Scan for the cell matching the given text and deliver its (X, Y) coordinate at center. 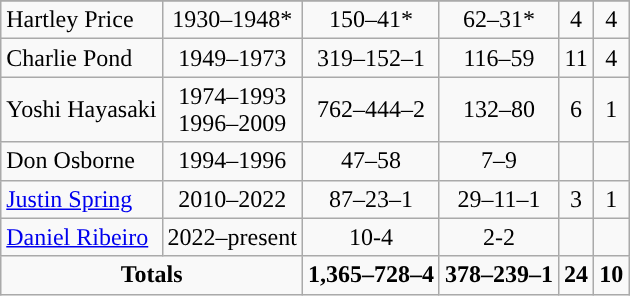
3 (576, 199)
132–80 (498, 110)
378–239–1 (498, 275)
1974–19931996–2009 (232, 110)
87–23–1 (370, 199)
2010–2022 (232, 199)
762–444–2 (370, 110)
10-4 (370, 237)
Justin Spring (82, 199)
2-2 (498, 237)
47–58 (370, 161)
2022–present (232, 237)
Daniel Ribeiro (82, 237)
Yoshi Hayasaki (82, 110)
319–152–1 (370, 58)
1930–1948* (232, 20)
Totals (152, 275)
62–31* (498, 20)
10 (612, 275)
24 (576, 275)
150–41* (370, 20)
Charlie Pond (82, 58)
1949–1973 (232, 58)
116–59 (498, 58)
29–11–1 (498, 199)
1,365–728–4 (370, 275)
1994–1996 (232, 161)
6 (576, 110)
7–9 (498, 161)
11 (576, 58)
Don Osborne (82, 161)
Hartley Price (82, 20)
